Pinpoint the cell where the given text exists, returning its (X, Y) midpoint coordinate. 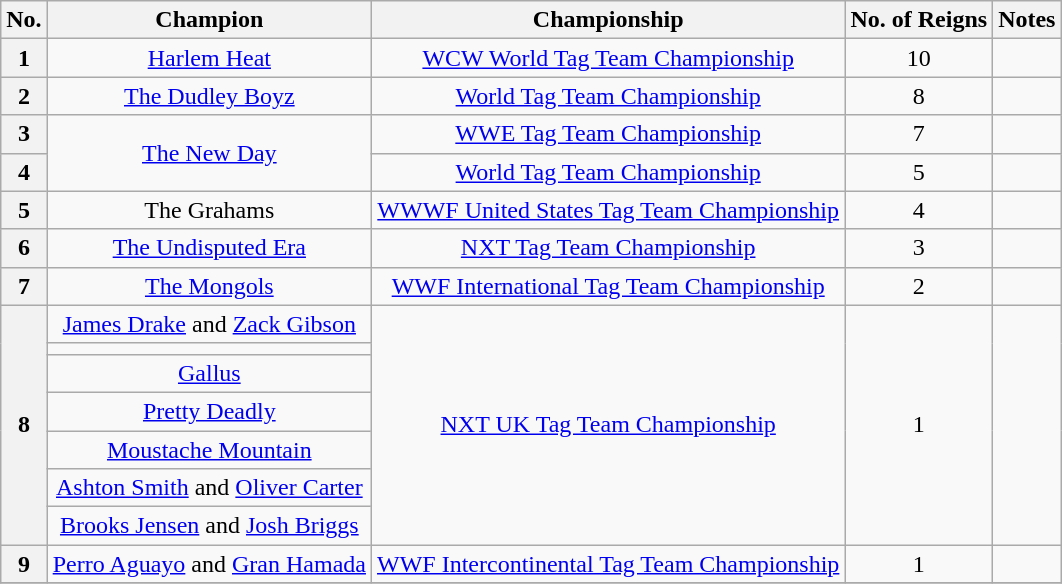
Pretty Deadly (209, 411)
The New Day (209, 153)
9 (24, 564)
WWE Tag Team Championship (608, 134)
James Drake and Zack Gibson (209, 324)
WWWF United States Tag Team Championship (608, 210)
Ashton Smith and Oliver Carter (209, 488)
Harlem Heat (209, 58)
Championship (608, 20)
No. (24, 20)
10 (919, 58)
Champion (209, 20)
Notes (1027, 20)
Moustache Mountain (209, 449)
The Grahams (209, 210)
NXT Tag Team Championship (608, 248)
Brooks Jensen and Josh Briggs (209, 526)
The Mongols (209, 286)
Perro Aguayo and Gran Hamada (209, 564)
Gallus (209, 373)
WCW World Tag Team Championship (608, 58)
WWF Intercontinental Tag Team Championship (608, 564)
NXT UK Tag Team Championship (608, 424)
No. of Reigns (919, 20)
The Dudley Boyz (209, 96)
The Undisputed Era (209, 248)
WWF International Tag Team Championship (608, 286)
6 (24, 248)
